Scan for the cell matching the given text and deliver its [x, y] coordinate at center. 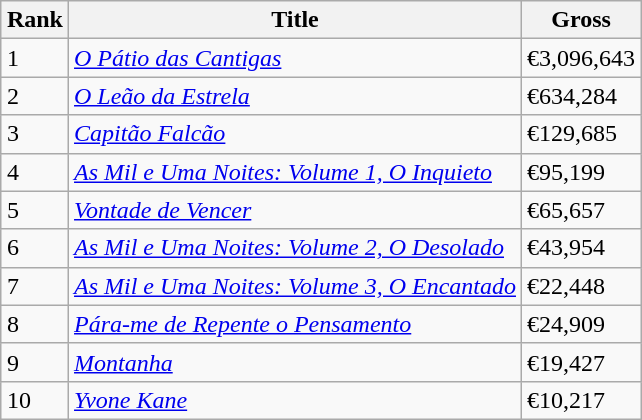
1 [34, 58]
Rank [34, 20]
€10,217 [582, 400]
2 [34, 96]
9 [34, 362]
Capitão Falcão [296, 134]
€95,199 [582, 172]
Title [296, 20]
7 [34, 286]
Pára-me de Repente o Pensamento [296, 324]
6 [34, 248]
Gross [582, 20]
3 [34, 134]
10 [34, 400]
€22,448 [582, 286]
O Leão da Estrela [296, 96]
€129,685 [582, 134]
As Mil e Uma Noites: Volume 1, O Inquieto [296, 172]
5 [34, 210]
Yvone Kane [296, 400]
€19,427 [582, 362]
€65,657 [582, 210]
8 [34, 324]
€3,096,643 [582, 58]
€24,909 [582, 324]
Vontade de Vencer [296, 210]
As Mil e Uma Noites: Volume 2, O Desolado [296, 248]
4 [34, 172]
As Mil e Uma Noites: Volume 3, O Encantado [296, 286]
€43,954 [582, 248]
O Pátio das Cantigas [296, 58]
€634,284 [582, 96]
Montanha [296, 362]
